Pinpoint the cell where the given text exists, returning its (x, y) midpoint coordinate. 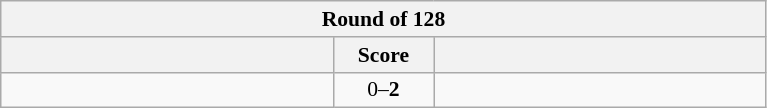
Score (383, 55)
0–2 (383, 90)
Round of 128 (384, 19)
